Search for the cell housing the specified text and yield its (x, y) center coordinate. 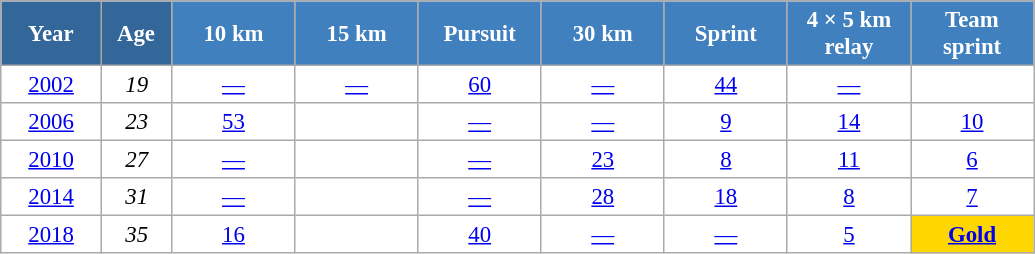
2006 (52, 122)
28 (602, 197)
Team sprint (972, 34)
2010 (52, 160)
Sprint (726, 34)
9 (726, 122)
18 (726, 197)
11 (848, 160)
44 (726, 85)
5 (848, 235)
Pursuit (480, 34)
7 (972, 197)
16 (234, 235)
35 (136, 235)
27 (136, 160)
31 (136, 197)
6 (972, 160)
Gold (972, 235)
19 (136, 85)
14 (848, 122)
30 km (602, 34)
Year (52, 34)
2018 (52, 235)
Age (136, 34)
2014 (52, 197)
15 km (356, 34)
10 km (234, 34)
60 (480, 85)
2002 (52, 85)
10 (972, 122)
4 × 5 km relay (848, 34)
53 (234, 122)
40 (480, 235)
